Output the [x, y] coordinate of the center of the cell containing the given text.  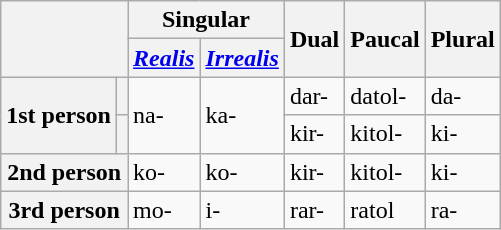
ratol [385, 210]
da- [462, 96]
mo- [164, 210]
ra- [462, 210]
2nd person [64, 172]
1st person [59, 115]
Dual [314, 39]
ka- [242, 115]
Paucal [385, 39]
datol- [385, 96]
Plural [462, 39]
Realis [164, 58]
na- [164, 115]
Irrealis [242, 58]
Singular [206, 20]
3rd person [64, 210]
dar- [314, 96]
i- [242, 210]
rar- [314, 210]
